Return the [X, Y] coordinate for the center point of the cell that contains the specified text.  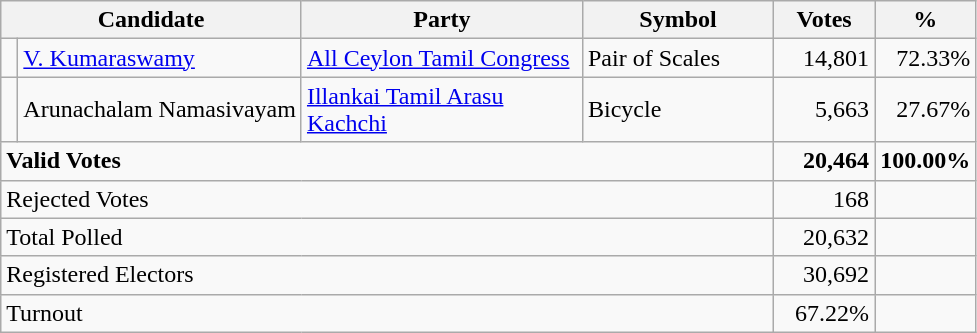
Pair of Scales [678, 58]
Candidate [152, 20]
Total Polled [388, 237]
Registered Electors [388, 275]
5,663 [824, 110]
Valid Votes [388, 161]
Party [442, 20]
% [926, 20]
14,801 [824, 58]
20,464 [824, 161]
All Ceylon Tamil Congress [442, 58]
Illankai Tamil Arasu Kachchi [442, 110]
Turnout [388, 313]
Symbol [678, 20]
20,632 [824, 237]
Arunachalam Namasivayam [160, 110]
Rejected Votes [388, 199]
30,692 [824, 275]
72.33% [926, 58]
67.22% [824, 313]
Bicycle [678, 110]
100.00% [926, 161]
Votes [824, 20]
168 [824, 199]
27.67% [926, 110]
V. Kumaraswamy [160, 58]
